Detect which cell encompasses the target text, then output its [X, Y] center coordinate. 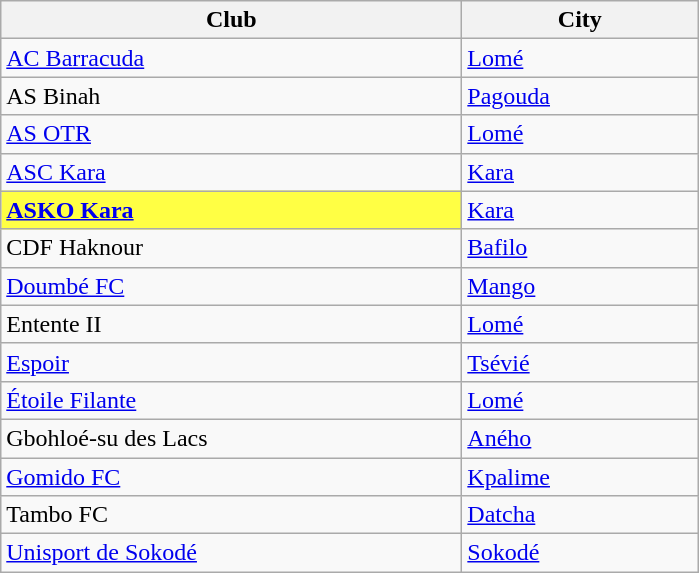
Aného [580, 438]
AS OTR [232, 134]
Bafilo [580, 248]
Tsévié [580, 362]
CDF Haknour [232, 248]
Tambo FC [232, 515]
Club [232, 20]
ASC Kara [232, 172]
ASKO Kara [232, 210]
Gbohloé-su des Lacs [232, 438]
Unisport de Sokodé [232, 553]
Doumbé FC [232, 286]
Entente II [232, 324]
Espoir [232, 362]
Gomido FC [232, 477]
Mango [580, 286]
Pagouda [580, 96]
AS Binah [232, 96]
AC Barracuda [232, 58]
Datcha [580, 515]
Kpalime [580, 477]
Sokodé [580, 553]
Étoile Filante [232, 400]
City [580, 20]
